Scan for the cell matching the given text and deliver its [X, Y] coordinate at center. 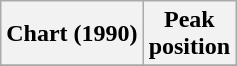
Peakposition [189, 34]
Chart (1990) [72, 34]
